Extract the [X, Y] coordinate from the center of the cell holding the provided text.  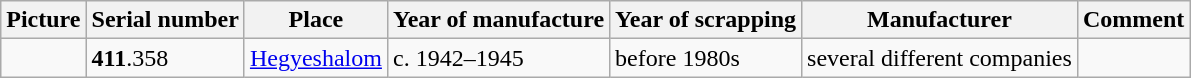
Serial number [165, 20]
Manufacturer [940, 20]
Year of scrapping [706, 20]
Picture [44, 20]
before 1980s [706, 58]
several different companies [940, 58]
c. 1942–1945 [498, 58]
Place [316, 20]
Year of manufacture [498, 20]
Comment [1133, 20]
411.358 [165, 58]
Hegyeshalom [316, 58]
